Provide the (X, Y) coordinate of the cell's center where the given text is located.  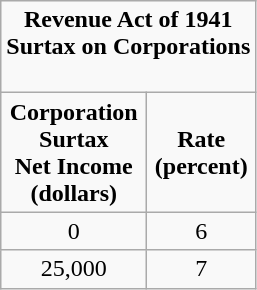
25,000 (74, 269)
6 (202, 231)
Revenue Act of 1941Surtax on Corporations (128, 47)
7 (202, 269)
Rate(percent) (202, 152)
0 (74, 231)
CorporationSurtaxNet Income(dollars) (74, 152)
